Locate the cell with the specified text and output its [x, y] center coordinate. 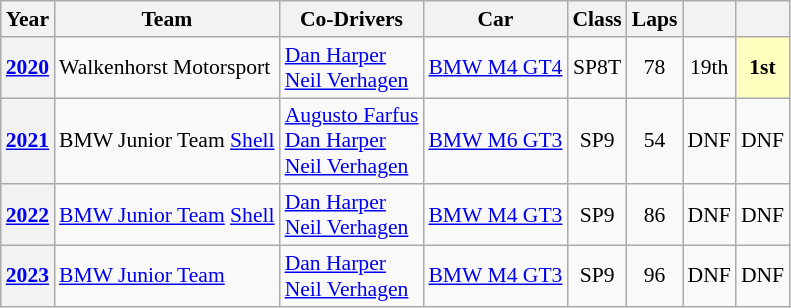
Car [495, 19]
Walkenhorst Motorsport [167, 68]
BMW M6 GT3 [495, 142]
86 [655, 216]
BMW Junior Team [167, 276]
2020 [28, 68]
Team [167, 19]
2021 [28, 142]
Co-Drivers [352, 19]
SP8T [596, 68]
Year [28, 19]
54 [655, 142]
96 [655, 276]
2023 [28, 276]
1st [762, 68]
Laps [655, 19]
Class [596, 19]
BMW M4 GT4 [495, 68]
Augusto Farfus Dan Harper Neil Verhagen [352, 142]
2022 [28, 216]
19th [708, 68]
78 [655, 68]
